Return the (x, y) coordinate for the center point of the cell that contains the specified text.  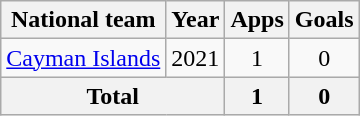
Goals (324, 20)
Total (113, 96)
National team (84, 20)
2021 (196, 58)
Cayman Islands (84, 58)
Apps (257, 20)
Year (196, 20)
